Locate the cell with the specified text and output its (X, Y) center coordinate. 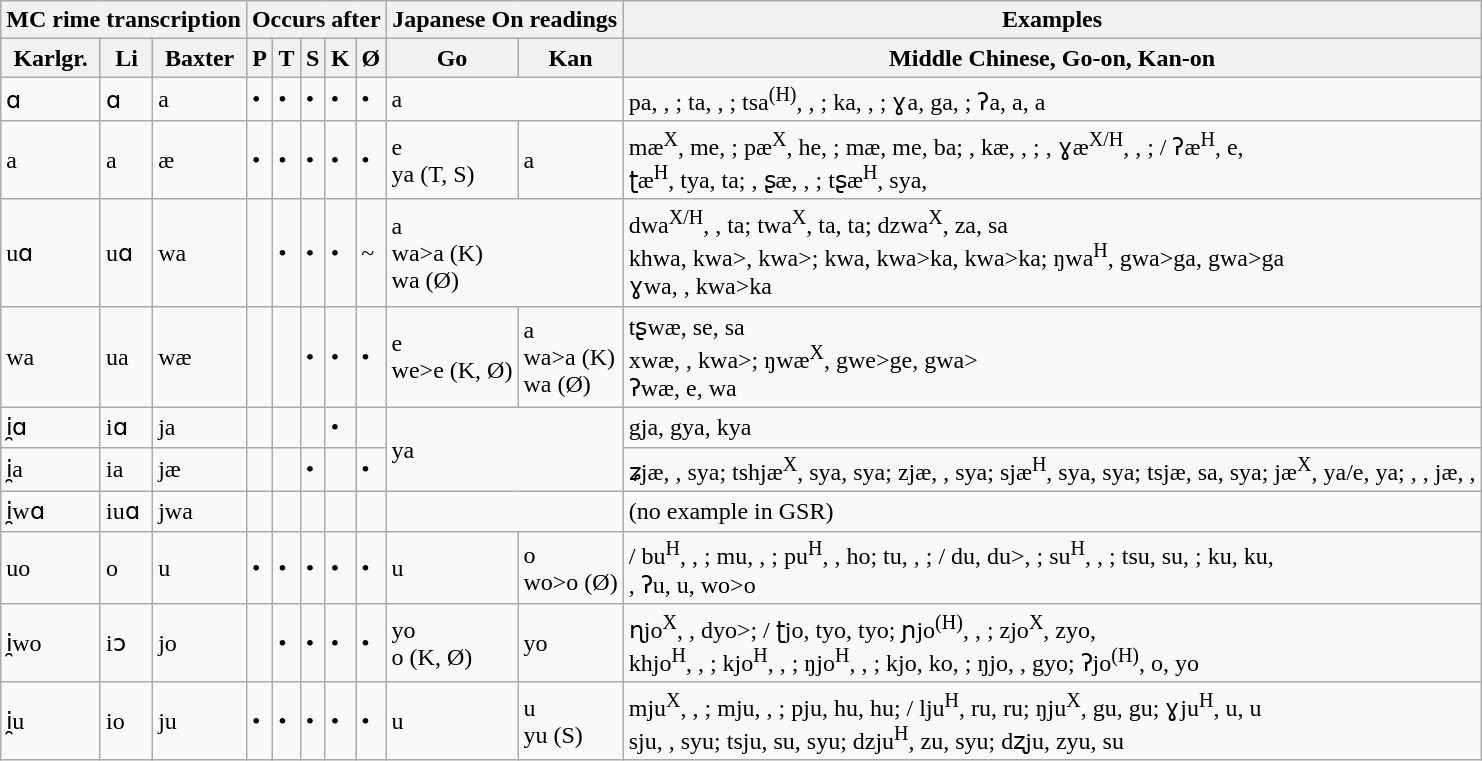
Baxter (200, 58)
P (259, 58)
i̯ɑ (51, 428)
owo>o (Ø) (570, 568)
/ buH, , ; mu, , ; puH, , ho; tu, , ; / du, du>, ; suH, , ; tsu, su, ; ku, ku, , ʔu, u, wo>o (1052, 568)
ja (200, 428)
ya (504, 450)
~ (371, 252)
pa, , ; ta, , ; tsa(H), , ; ka, , ; ɣa, ga, ; ʔa, a, a (1052, 100)
uo (51, 568)
S (312, 58)
Karlgr. (51, 58)
mjuX, , ; mju, , ; pju, hu, hu; / ljuH, ru, ru; ŋjuX, gu, gu; ɣjuH, u, u sju, , syu; tsju, su, syu; dzjuH, zu, syu; dʐju, zyu, su (1052, 721)
yo (570, 643)
ewe>e (K, Ø) (452, 357)
yoo (K, Ø) (452, 643)
mæX, me, ; pæX, he, ; mæ, me, ba; , kæ, , ; , ɣæX/H, , ; / ʔæH, e, ʈæH, tya, ta; , ʂæ, , ; tʂæH, sya, (1052, 160)
iɔ (126, 643)
i̯wɑ (51, 512)
Go (452, 58)
ju (200, 721)
Kan (570, 58)
iɑ (126, 428)
iuɑ (126, 512)
jo (200, 643)
Middle Chinese, Go-on, Kan-on (1052, 58)
Ø (371, 58)
gja, gya, kya (1052, 428)
o (126, 568)
ʑjæ, , sya; tshjæX, sya, sya; zjæ, , sya; sjæH, sya, sya; tsjæ, sa, sya; jæX, ya/e, ya; , , jæ, , (1052, 470)
T (287, 58)
ia (126, 470)
Japanese On readings (504, 20)
io (126, 721)
dwaX/H, , ta; twaX, ta, ta; dzwaX, za, sa khwa, kwa>, kwa>; kwa, kwa>ka, kwa>ka; ŋwaH, gwa>ga, gwa>ga ɣwa, , kwa>ka (1052, 252)
jwa (200, 512)
Li (126, 58)
jæ (200, 470)
tʂwæ, se, sa xwæ, , kwa>; ŋwæX, gwe>ge, gwa> ʔwæ, e, wa (1052, 357)
uyu (S) (570, 721)
æ (200, 160)
i̯u (51, 721)
i̯wo (51, 643)
wæ (200, 357)
Occurs after (316, 20)
eya (T, S) (452, 160)
ua (126, 357)
Examples (1052, 20)
ɳjoX, , dyo>; / ʈjo, tyo, tyo; ɲjo(H), , ; zjoX, zyo, khjoH, , ; kjoH, , ; ŋjoH, , ; kjo, ko, ; ŋjo, , gyo; ʔjo(H), o, yo (1052, 643)
K (340, 58)
i̯a (51, 470)
MC rime transcription (124, 20)
(no example in GSR) (1052, 512)
